Identify which cell holds the provided text, then report its [X, Y] central coordinate. 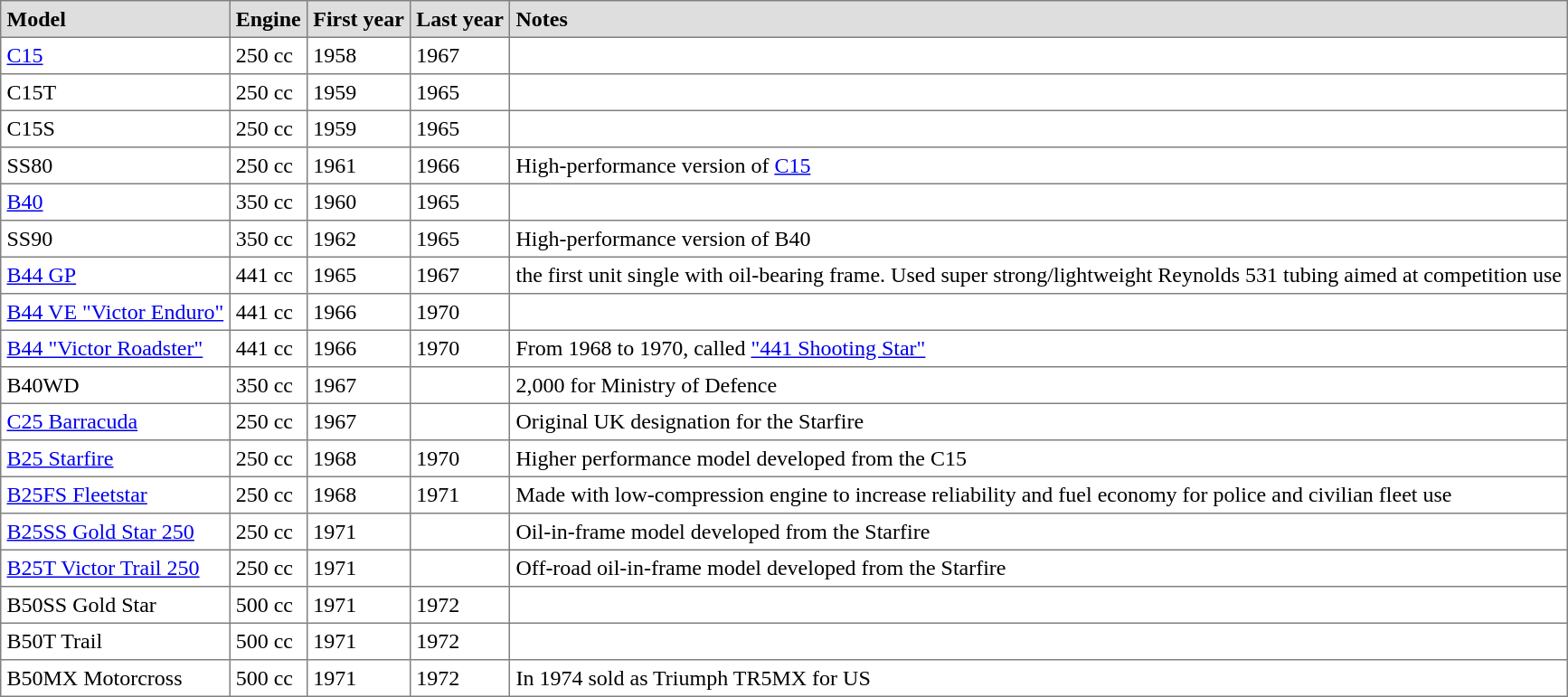
First year [358, 19]
1958 [358, 55]
B44 GP [116, 275]
SS80 [116, 165]
Made with low-compression engine to increase reliability and fuel economy for police and civilian fleet use [1039, 494]
High-performance version of B40 [1039, 239]
B50SS Gold Star [116, 605]
B50MX Motorcross [116, 678]
SS90 [116, 239]
1960 [358, 202]
High-performance version of C15 [1039, 165]
1961 [358, 165]
B25T Victor Trail 250 [116, 568]
C15T [116, 92]
Model [116, 19]
Notes [1039, 19]
B44 VE "Victor Enduro" [116, 312]
B50T Trail [116, 641]
From 1968 to 1970, called "441 Shooting Star" [1039, 348]
B40 [116, 202]
C15S [116, 128]
C25 Barracuda [116, 421]
the first unit single with oil-bearing frame. Used super strong/lightweight Reynolds 531 tubing aimed at competition use [1039, 275]
B25 Starfire [116, 458]
B40WD [116, 385]
Oil-in-frame model developed from the Starfire [1039, 532]
Original UK designation for the Starfire [1039, 421]
B25FS Fleetstar [116, 494]
Last year [460, 19]
2,000 for Ministry of Defence [1039, 385]
1962 [358, 239]
C15 [116, 55]
B25SS Gold Star 250 [116, 532]
Higher performance model developed from the C15 [1039, 458]
Off-road oil-in-frame model developed from the Starfire [1039, 568]
In 1974 sold as Triumph TR5MX for US [1039, 678]
B44 "Victor Roadster" [116, 348]
Engine [269, 19]
